Extract the [X, Y] coordinate from the center of the cell holding the provided text.  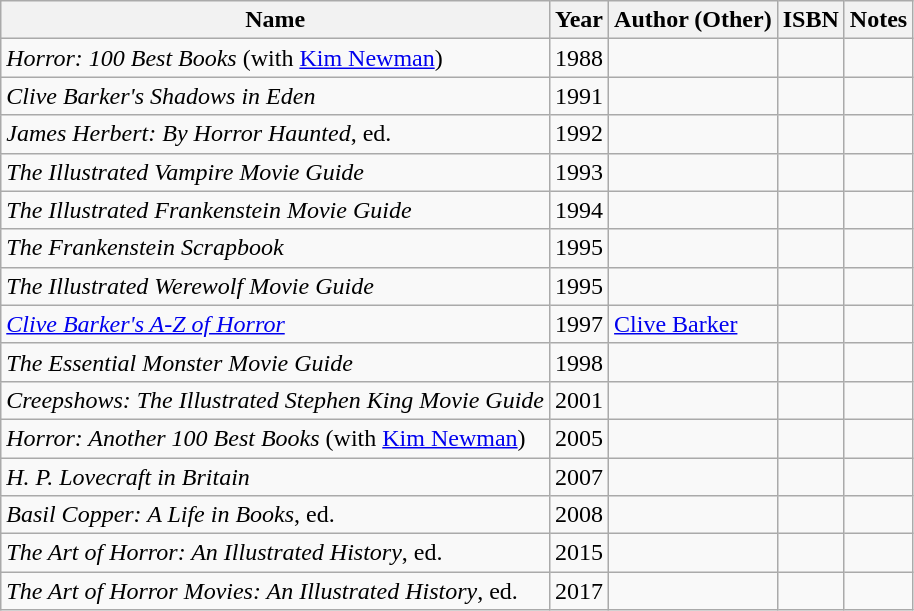
Horror: Another 100 Best Books (with Kim Newman) [276, 438]
1993 [580, 172]
The Art of Horror: An Illustrated History, ed. [276, 553]
1997 [580, 324]
Year [580, 20]
1991 [580, 96]
The Illustrated Frankenstein Movie Guide [276, 210]
2008 [580, 515]
2017 [580, 591]
Notes [878, 20]
2005 [580, 438]
2001 [580, 400]
Horror: 100 Best Books (with Kim Newman) [276, 58]
The Illustrated Vampire Movie Guide [276, 172]
ISBN [810, 20]
Creepshows: The Illustrated Stephen King Movie Guide [276, 400]
The Illustrated Werewolf Movie Guide [276, 286]
The Art of Horror Movies: An Illustrated History, ed. [276, 591]
1994 [580, 210]
1992 [580, 134]
2015 [580, 553]
Name [276, 20]
1988 [580, 58]
2007 [580, 477]
H. P. Lovecraft in Britain [276, 477]
1998 [580, 362]
Clive Barker [694, 324]
Clive Barker's Shadows in Eden [276, 96]
Basil Copper: A Life in Books, ed. [276, 515]
Author (Other) [694, 20]
The Frankenstein Scrapbook [276, 248]
Clive Barker's A-Z of Horror [276, 324]
James Herbert: By Horror Haunted, ed. [276, 134]
The Essential Monster Movie Guide [276, 362]
